Provide the (x, y) coordinate of the cell's center where the given text is located.  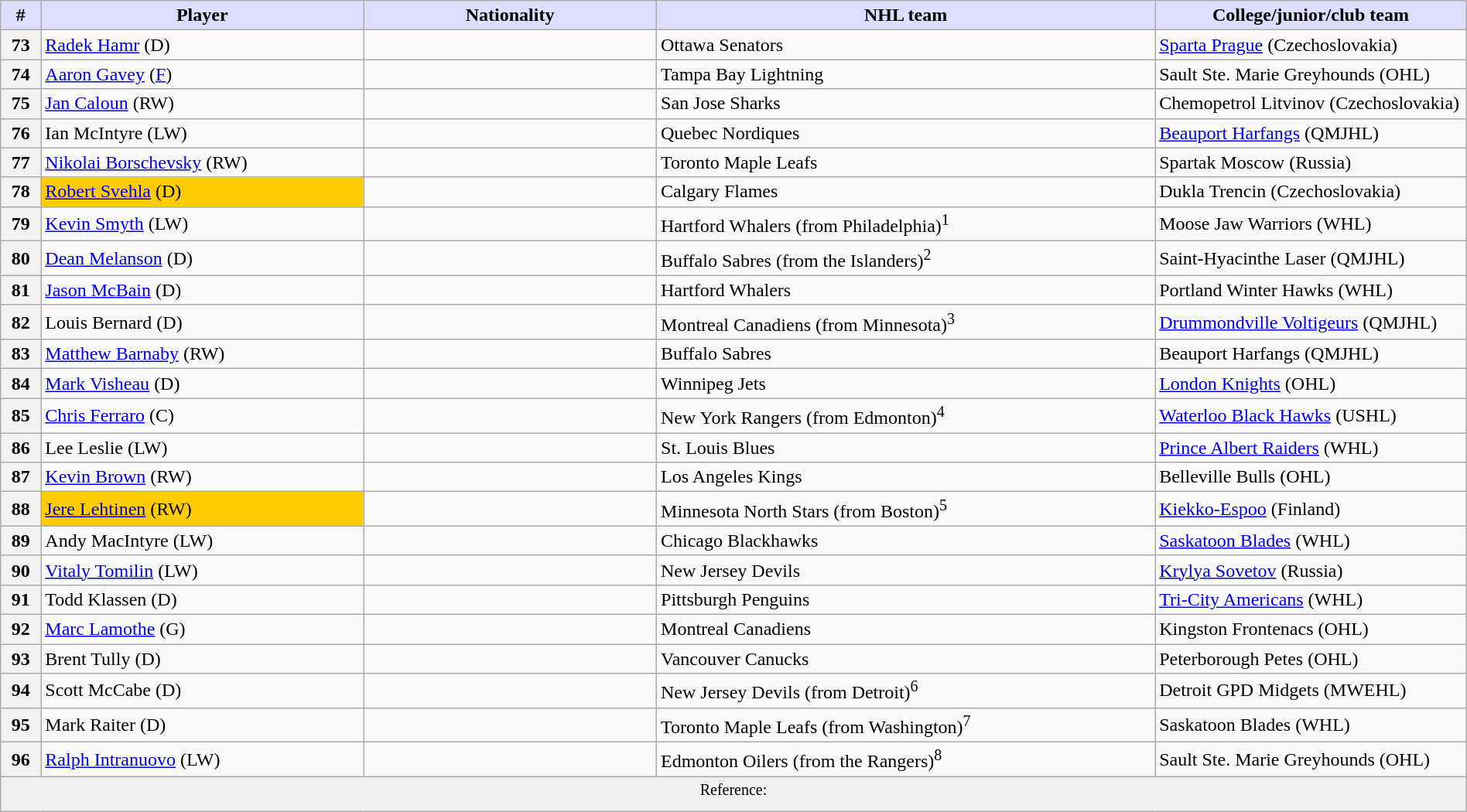
92 (21, 629)
Jason McBain (D) (203, 290)
Matthew Barnaby (RW) (203, 354)
Ralph Intranuovo (LW) (203, 759)
Aaron Gavey (F) (203, 74)
83 (21, 354)
80 (21, 258)
Buffalo Sabres (from the Islanders)2 (906, 258)
93 (21, 659)
Edmonton Oilers (from the Rangers)8 (906, 759)
Toronto Maple Leafs (from Washington)7 (906, 725)
Tampa Bay Lightning (906, 74)
Robert Svehla (D) (203, 192)
Louis Bernard (D) (203, 322)
Chicago Blackhawks (906, 541)
Vancouver Canucks (906, 659)
Nikolai Borschevsky (RW) (203, 162)
Calgary Flames (906, 192)
Buffalo Sabres (906, 354)
84 (21, 384)
94 (21, 691)
76 (21, 133)
Minnesota North Stars (from Boston)5 (906, 509)
Reference: (733, 793)
91 (21, 599)
Ottawa Senators (906, 45)
86 (21, 448)
Dukla Trencin (Czechoslovakia) (1311, 192)
90 (21, 570)
Sparta Prague (Czechoslovakia) (1311, 45)
Krylya Sovetov (Russia) (1311, 570)
Mark Visheau (D) (203, 384)
Ian McIntyre (LW) (203, 133)
Kingston Frontenacs (OHL) (1311, 629)
College/junior/club team (1311, 15)
89 (21, 541)
Montreal Canadiens (from Minnesota)3 (906, 322)
Prince Albert Raiders (WHL) (1311, 448)
Winnipeg Jets (906, 384)
New Jersey Devils (906, 570)
New York Rangers (from Edmonton)4 (906, 416)
Portland Winter Hawks (WHL) (1311, 290)
Jan Caloun (RW) (203, 104)
Quebec Nordiques (906, 133)
Nationality (511, 15)
88 (21, 509)
Andy MacIntyre (LW) (203, 541)
London Knights (OHL) (1311, 384)
73 (21, 45)
Hartford Whalers (from Philadelphia)1 (906, 224)
Vitaly Tomilin (LW) (203, 570)
St. Louis Blues (906, 448)
NHL team (906, 15)
Kevin Brown (RW) (203, 477)
Toronto Maple Leafs (906, 162)
Lee Leslie (LW) (203, 448)
Saint-Hyacinthe Laser (QMJHL) (1311, 258)
81 (21, 290)
Hartford Whalers (906, 290)
Detroit GPD Midgets (MWEHL) (1311, 691)
77 (21, 162)
Jere Lehtinen (RW) (203, 509)
Mark Raiter (D) (203, 725)
Marc Lamothe (G) (203, 629)
Tri-City Americans (WHL) (1311, 599)
# (21, 15)
Waterloo Black Hawks (USHL) (1311, 416)
87 (21, 477)
Kiekko-Espoo (Finland) (1311, 509)
Chemopetrol Litvinov (Czechoslovakia) (1311, 104)
Peterborough Petes (OHL) (1311, 659)
Moose Jaw Warriors (WHL) (1311, 224)
85 (21, 416)
Drummondville Voltigeurs (QMJHL) (1311, 322)
Kevin Smyth (LW) (203, 224)
79 (21, 224)
82 (21, 322)
Todd Klassen (D) (203, 599)
Dean Melanson (D) (203, 258)
75 (21, 104)
Spartak Moscow (Russia) (1311, 162)
Player (203, 15)
Belleville Bulls (OHL) (1311, 477)
Scott McCabe (D) (203, 691)
96 (21, 759)
78 (21, 192)
New Jersey Devils (from Detroit)6 (906, 691)
Radek Hamr (D) (203, 45)
San Jose Sharks (906, 104)
74 (21, 74)
Pittsburgh Penguins (906, 599)
Brent Tully (D) (203, 659)
Montreal Canadiens (906, 629)
Chris Ferraro (C) (203, 416)
95 (21, 725)
Los Angeles Kings (906, 477)
